From the cell containing the given text, extract its center point as (x, y) coordinate. 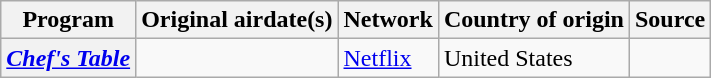
United States (534, 58)
Netflix (388, 58)
Original airdate(s) (237, 20)
Network (388, 20)
Country of origin (534, 20)
Program (68, 20)
Chef's Table (68, 58)
Source (670, 20)
